Output the (X, Y) coordinate of the center of the cell containing the given text.  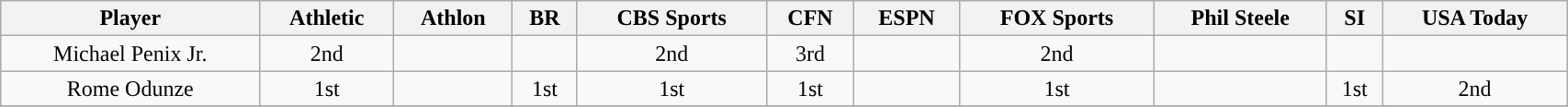
FOX Sports (1056, 18)
SI (1355, 18)
BR (545, 18)
Athlon (454, 18)
Phil Steele (1240, 18)
Athletic (327, 18)
Rome Odunze (130, 89)
Player (130, 18)
CBS Sports (671, 18)
ESPN (907, 18)
3rd (810, 53)
Michael Penix Jr. (130, 53)
CFN (810, 18)
USA Today (1475, 18)
